Pinpoint the cell where the given text exists, returning its (x, y) midpoint coordinate. 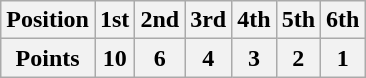
3rd (208, 20)
5th (298, 20)
Position (48, 20)
6 (160, 58)
6th (343, 20)
Points (48, 58)
2nd (160, 20)
2 (298, 58)
4th (254, 20)
1 (343, 58)
1st (114, 20)
4 (208, 58)
3 (254, 58)
10 (114, 58)
